Pinpoint the cell where the given text exists, returning its (X, Y) midpoint coordinate. 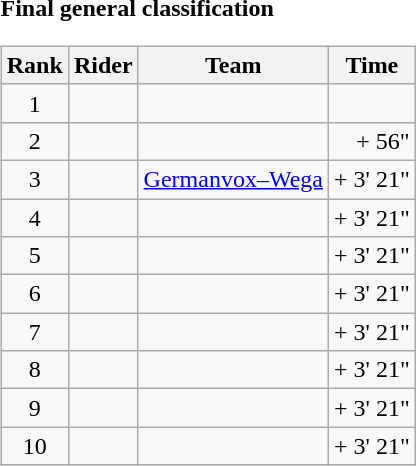
+ 56" (372, 141)
9 (34, 408)
Team (233, 65)
10 (34, 446)
Time (372, 65)
7 (34, 332)
3 (34, 179)
Rider (103, 65)
6 (34, 294)
2 (34, 141)
Rank (34, 65)
5 (34, 256)
1 (34, 103)
4 (34, 217)
8 (34, 370)
Germanvox–Wega (233, 179)
